Return (X, Y) of the center of cell containing provided text 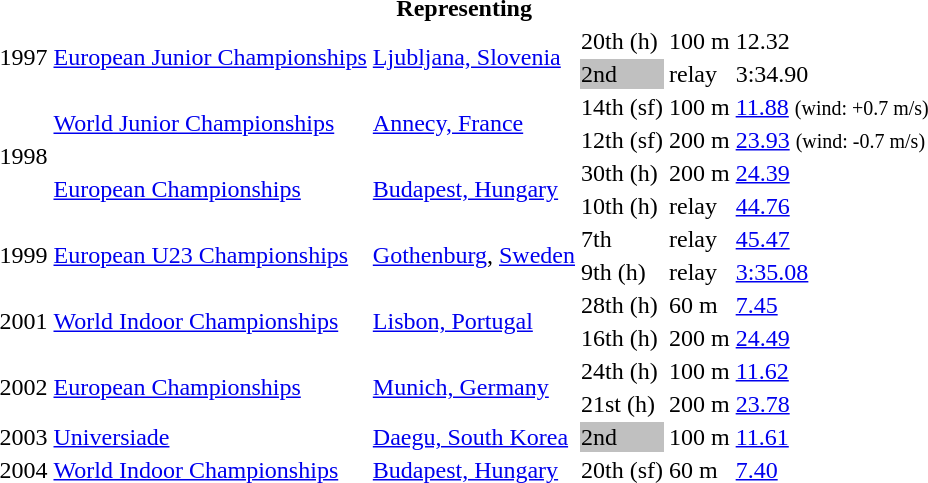
14th (sf) (622, 107)
16th (h) (622, 338)
Daegu, South Korea (474, 437)
Annecy, France (474, 124)
European U23 Championships (210, 256)
World Junior Championships (210, 124)
World Indoor Championships (210, 322)
Budapest, Hungary (474, 190)
Munich, Germany (474, 388)
European Junior Championships (210, 58)
28th (h) (622, 305)
7th (622, 239)
20th (h) (622, 41)
Lisbon, Portugal (474, 322)
Universiade (210, 437)
60 m (699, 305)
30th (h) (622, 173)
10th (h) (622, 206)
12th (sf) (622, 140)
Ljubljana, Slovenia (474, 58)
9th (h) (622, 272)
Gothenburg, Sweden (474, 256)
21st (h) (622, 404)
24th (h) (622, 371)
